Find where the given text appears and provide that cell's center as (x, y) coordinate. 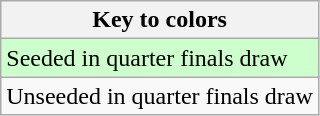
Key to colors (160, 20)
Unseeded in quarter finals draw (160, 96)
Seeded in quarter finals draw (160, 58)
